Identify which cell holds the provided text, then report its (x, y) central coordinate. 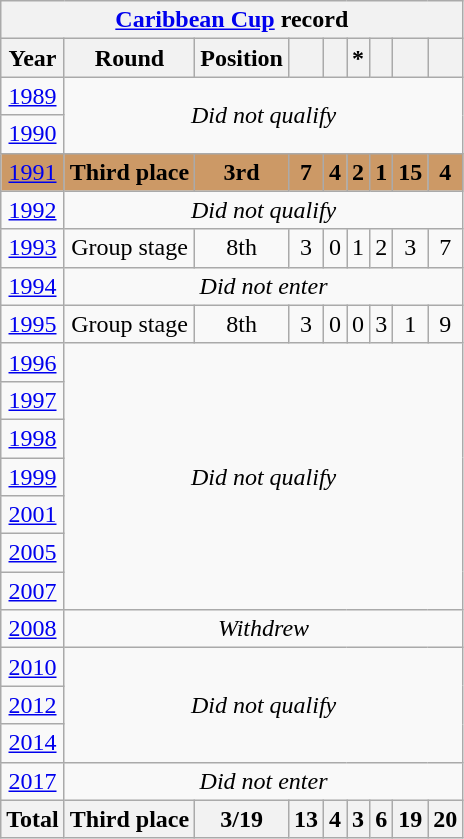
1990 (33, 134)
1993 (33, 248)
2010 (33, 667)
1997 (33, 400)
1991 (33, 172)
Caribbean Cup record (232, 20)
1999 (33, 477)
9 (446, 324)
1994 (33, 286)
3/19 (242, 819)
* (358, 58)
Round (129, 58)
2012 (33, 705)
2017 (33, 781)
2001 (33, 515)
Total (33, 819)
Withdrew (264, 629)
3rd (242, 172)
1998 (33, 438)
Year (33, 58)
1995 (33, 324)
1989 (33, 96)
6 (382, 819)
19 (410, 819)
2008 (33, 629)
2007 (33, 591)
2014 (33, 743)
20 (446, 819)
15 (410, 172)
13 (306, 819)
1996 (33, 362)
1992 (33, 210)
2005 (33, 553)
Position (242, 58)
